Scan for the cell matching the given text and deliver its [X, Y] coordinate at center. 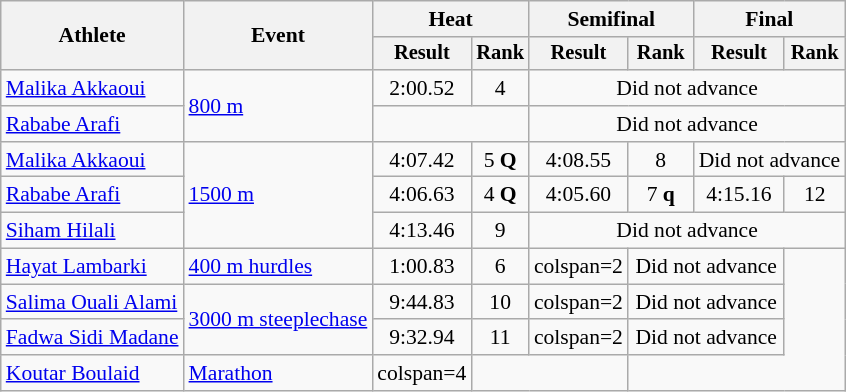
colspan=4 [422, 373]
9 [500, 231]
Final [770, 19]
2:00.52 [422, 88]
800 m [278, 106]
4:08.55 [578, 160]
4:13.46 [422, 231]
9:32.94 [422, 338]
10 [500, 302]
12 [814, 195]
4:07.42 [422, 160]
5 Q [500, 160]
1500 m [278, 196]
Semifinal [612, 19]
7 q [661, 195]
4:05.60 [578, 195]
Siham Hilali [92, 231]
Event [278, 36]
4:06.63 [422, 195]
Athlete [92, 36]
9:44.83 [422, 302]
Salima Ouali Alami [92, 302]
Heat [450, 19]
6 [500, 267]
4:15.16 [740, 195]
Marathon [278, 373]
400 m hurdles [278, 267]
8 [661, 160]
11 [500, 338]
Hayat Lambarki [92, 267]
Fadwa Sidi Madane [92, 338]
4 [500, 88]
1:00.83 [422, 267]
3000 m steeplechase [278, 320]
4 Q [500, 195]
Koutar Boulaid [92, 373]
